Find where the given text appears and provide that cell's center as (x, y) coordinate. 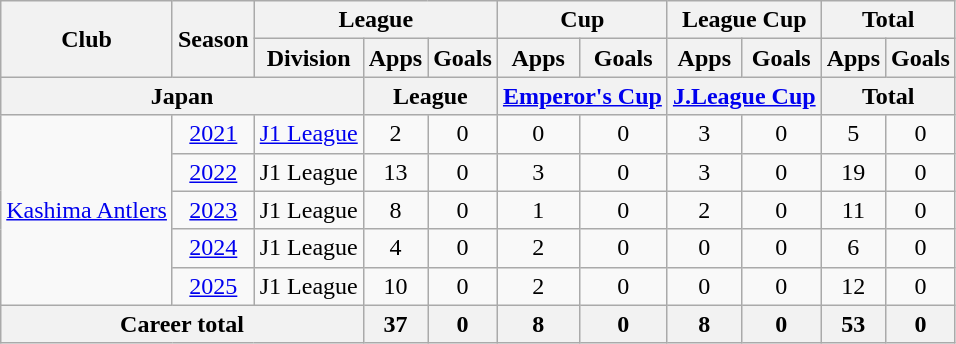
4 (395, 248)
2021 (213, 134)
5 (853, 134)
J.League Cup (744, 96)
2025 (213, 286)
2022 (213, 172)
Emperor's Cup (582, 96)
Kashima Antlers (87, 210)
Club (87, 39)
2024 (213, 248)
12 (853, 286)
League Cup (744, 20)
6 (853, 248)
Japan (182, 96)
Division (308, 58)
37 (395, 324)
2023 (213, 210)
Career total (182, 324)
11 (853, 210)
10 (395, 286)
1 (538, 210)
19 (853, 172)
13 (395, 172)
Season (213, 39)
53 (853, 324)
Cup (582, 20)
